Return (X, Y) of the center of cell containing provided text 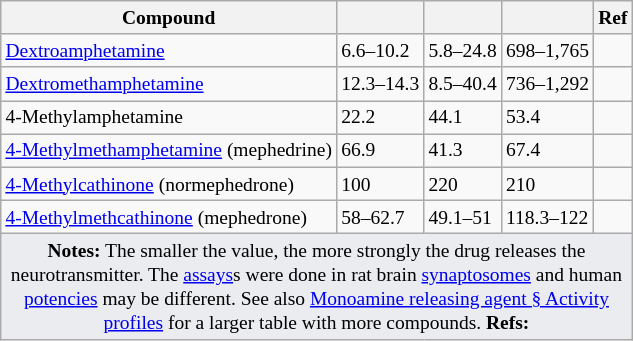
Ref (614, 18)
Dextroamphetamine (169, 50)
12.3–14.3 (380, 84)
5.8–24.8 (463, 50)
210 (547, 184)
8.5–40.4 (463, 84)
67.4 (547, 150)
4-Methylmethcathinone (mephedrone) (169, 216)
22.2 (380, 118)
4-Methylamphetamine (169, 118)
4-Methylcathinone (normephedrone) (169, 184)
4-Methylmethamphetamine (mephedrine) (169, 150)
100 (380, 184)
Compound (169, 18)
Dextromethamphetamine (169, 84)
6.6–10.2 (380, 50)
66.9 (380, 150)
736–1,292 (547, 84)
220 (463, 184)
41.3 (463, 150)
49.1–51 (463, 216)
118.3–122 (547, 216)
44.1 (463, 118)
58–62.7 (380, 216)
698–1,765 (547, 50)
53.4 (547, 118)
